Capture the cell that displays the provided text and extract its (x, y) central coordinate. 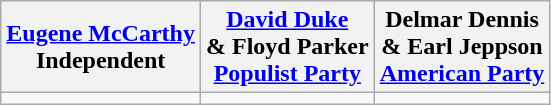
Delmar Dennis & Earl JeppsonAmerican Party (462, 47)
David Duke & Floyd ParkerPopulist Party (287, 47)
Eugene McCarthyIndependent (101, 47)
